Search for the cell housing the specified text and yield its (X, Y) center coordinate. 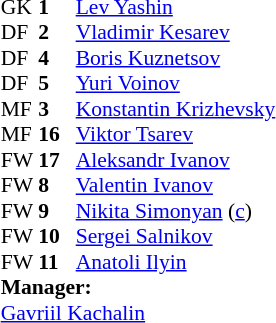
Yuri Voinov (176, 83)
8 (57, 185)
16 (57, 135)
Aleksandr Ivanov (176, 160)
5 (57, 83)
Boris Kuznetsov (176, 58)
Nikita Simonyan (c) (176, 211)
11 (57, 262)
Sergei Salnikov (176, 237)
Viktor Tsarev (176, 135)
17 (57, 160)
2 (57, 33)
3 (57, 109)
Vladimir Kesarev (176, 33)
Anatoli Ilyin (176, 262)
Manager: (138, 287)
Konstantin Krizhevsky (176, 109)
9 (57, 211)
10 (57, 237)
4 (57, 58)
Valentin Ivanov (176, 185)
